Return the [X, Y] coordinate for the center point of the cell that contains the specified text.  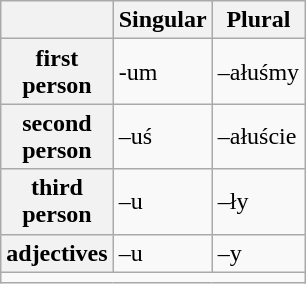
firstperson [57, 72]
secondperson [57, 136]
–ałuśmy [258, 72]
adjectives [57, 253]
-um [162, 72]
thirdperson [57, 202]
Plural [258, 20]
–ły [258, 202]
Singular [162, 20]
–y [258, 253]
–ałuście [258, 136]
–uś [162, 136]
